For the text-containing cell, return its midpoint in [x, y] coordinate format. 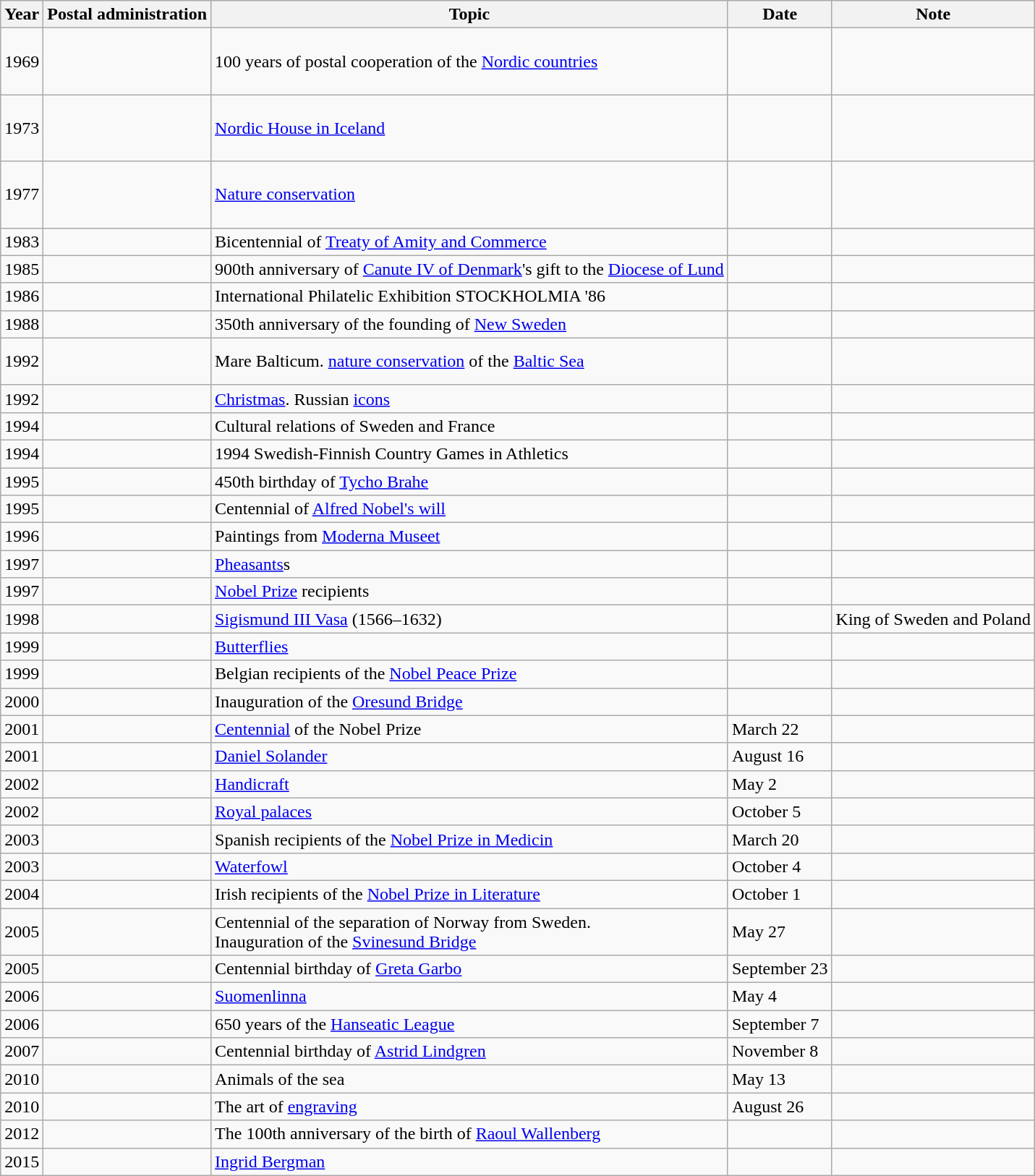
Centennial of the separation of Norway from Sweden. Inauguration of the Svinesund Bridge [470, 932]
1977 [22, 195]
Nobel Prize recipients [470, 592]
2012 [22, 1134]
September 23 [780, 969]
King of Sweden and Poland [933, 619]
March 22 [780, 729]
The 100th anniversary of the birth of Raoul Wallenberg [470, 1134]
Centennial of Alfred Nobel's will [470, 509]
100 years of postal cooperation of the Nordic countries [470, 61]
2004 [22, 894]
August 26 [780, 1107]
Centennial birthday of Greta Garbo [470, 969]
October 4 [780, 866]
1996 [22, 537]
1985 [22, 269]
October 5 [780, 811]
International Philatelic Exhibition STOCKHOLMIA '86 [470, 297]
The art of engraving [470, 1107]
1998 [22, 619]
Waterfowl [470, 866]
1969 [22, 61]
Cultural relations of Sweden and France [470, 426]
2000 [22, 702]
October 1 [780, 894]
1986 [22, 297]
Centennial birthday of Astrid Lindgren [470, 1052]
Suomenlinna [470, 997]
Daniel Solander [470, 757]
Christmas. Russian icons [470, 399]
Irish recipients of the Nobel Prize in Literature [470, 894]
1994 Swedish-Finnish Country Games in Athletics [470, 453]
Topic [470, 14]
Ingrid Bergman [470, 1162]
Animals of the sea [470, 1079]
350th anniversary of the founding of New Sweden [470, 324]
November 8 [780, 1052]
Royal palaces [470, 811]
450th birthday of Tycho Brahe [470, 481]
Sigismund III Vasa (1566–1632) [470, 619]
Nordic House in Iceland [470, 128]
Belgian recipients of the Nobel Peace Prize [470, 674]
Date [780, 14]
1983 [22, 242]
2007 [22, 1052]
September 7 [780, 1024]
1988 [22, 324]
August 16 [780, 757]
Note [933, 14]
May 13 [780, 1079]
Mare Balticum. nature conservation of the Baltic Sea [470, 362]
Bicentennial of Treaty of Amity and Commerce [470, 242]
March 20 [780, 839]
May 2 [780, 784]
Inauguration of the Oresund Bridge [470, 702]
May 4 [780, 997]
Nature conservation [470, 195]
900th anniversary of Canute IV of Denmark's gift to the Diocese of Lund [470, 269]
Year [22, 14]
Postal administration [127, 14]
Paintings from Moderna Museet [470, 537]
Handicraft [470, 784]
Spanish recipients of the Nobel Prize in Medicin [470, 839]
Centennial of the Nobel Prize [470, 729]
May 27 [780, 932]
1973 [22, 128]
Pheasantss [470, 564]
650 years of the Hanseatic League [470, 1024]
Butterflies [470, 647]
2015 [22, 1162]
